Identify which cell holds the provided text, then report its [X, Y] central coordinate. 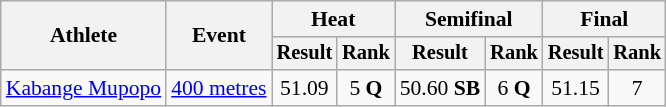
5 Q [366, 88]
Kabange Mupopo [84, 88]
51.09 [305, 88]
7 [637, 88]
6 Q [514, 88]
Semifinal [469, 19]
Event [218, 36]
400 metres [218, 88]
Heat [334, 19]
51.15 [576, 88]
Athlete [84, 36]
Final [604, 19]
50.60 SB [440, 88]
